Provide the [x, y] coordinate of the cell's center where the given text is located.  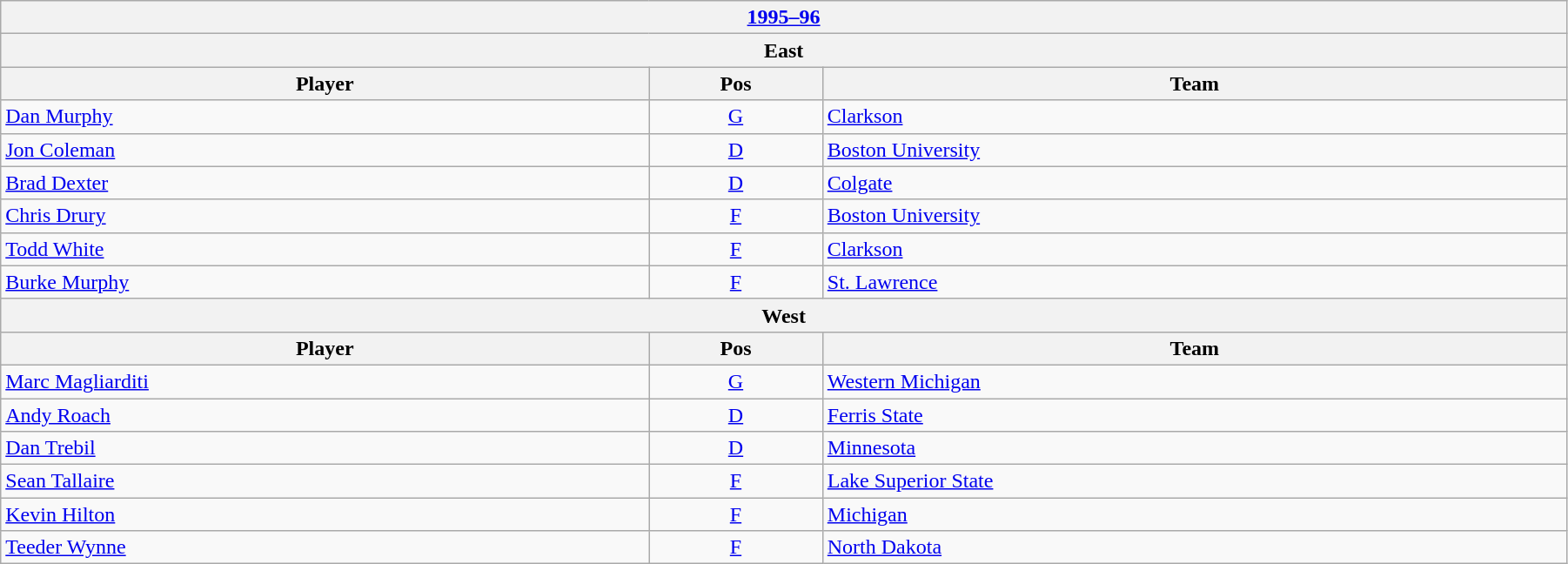
Chris Drury [325, 216]
Marc Magliarditi [325, 381]
Minnesota [1194, 448]
Western Michigan [1194, 381]
Dan Trebil [325, 448]
Burke Murphy [325, 282]
Todd White [325, 249]
Brad Dexter [325, 183]
West [784, 315]
Colgate [1194, 183]
East [784, 50]
Andy Roach [325, 415]
St. Lawrence [1194, 282]
Jon Coleman [325, 150]
Ferris State [1194, 415]
Michigan [1194, 514]
Kevin Hilton [325, 514]
Dan Murphy [325, 117]
Sean Tallaire [325, 481]
Teeder Wynne [325, 547]
1995–96 [784, 17]
North Dakota [1194, 547]
Lake Superior State [1194, 481]
